Scan for the cell matching the given text and deliver its (X, Y) coordinate at center. 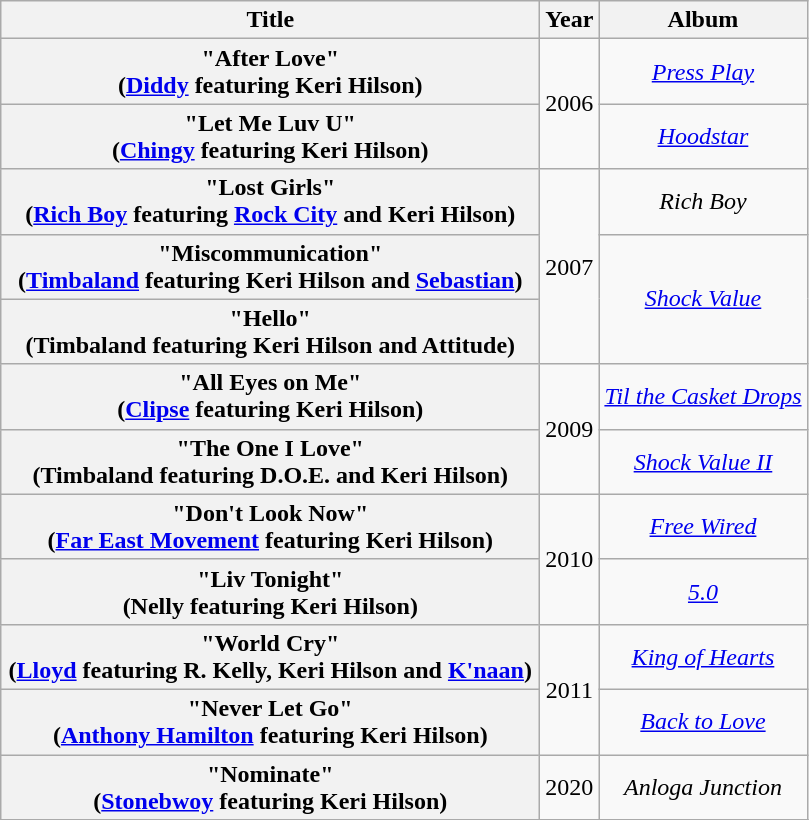
"Liv Tonight" (Nelly featuring Keri Hilson) (270, 592)
Anloga Junction (703, 786)
Title (270, 20)
2011 (570, 689)
2009 (570, 429)
Year (570, 20)
"The One I Love" (Timbaland featuring D.O.E. and Keri Hilson) (270, 462)
Hoodstar (703, 136)
Album (703, 20)
"Lost Girls" (Rich Boy featuring Rock City and Keri Hilson) (270, 202)
Shock Value (703, 299)
"Let Me Luv U"(Chingy featuring Keri Hilson) (270, 136)
2007 (570, 266)
Shock Value II (703, 462)
"Miscommunication" (Timbaland featuring Keri Hilson and Sebastian) (270, 266)
"Never Let Go" (Anthony Hamilton featuring Keri Hilson) (270, 722)
"After Love" (Diddy featuring Keri Hilson) (270, 72)
"Hello" (Timbaland featuring Keri Hilson and Attitude) (270, 332)
Free Wired (703, 526)
2006 (570, 104)
Press Play (703, 72)
2010 (570, 559)
King of Hearts (703, 656)
5.0 (703, 592)
2020 (570, 786)
Back to Love (703, 722)
"World Cry" (Lloyd featuring R. Kelly, Keri Hilson and K'naan) (270, 656)
"Don't Look Now" (Far East Movement featuring Keri Hilson) (270, 526)
"All Eyes on Me" (Clipse featuring Keri Hilson) (270, 396)
"Nominate"(Stonebwoy featuring Keri Hilson) (270, 786)
Til the Casket Drops (703, 396)
Rich Boy (703, 202)
